Provide the (X, Y) coordinate of the cell's center where the given text is located.  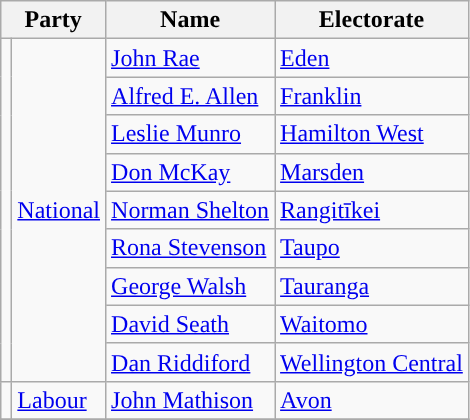
John Mathison (190, 400)
George Walsh (190, 286)
Waitomo (372, 324)
Marsden (372, 172)
Avon (372, 400)
Electorate (372, 20)
David Seath (190, 324)
Name (190, 20)
Eden (372, 58)
Tauranga (372, 286)
Alfred E. Allen (190, 96)
Party (54, 20)
Wellington Central (372, 362)
Don McKay (190, 172)
Hamilton West (372, 134)
John Rae (190, 58)
Rangitīkei (372, 210)
Franklin (372, 96)
Leslie Munro (190, 134)
Rona Stevenson (190, 248)
Norman Shelton (190, 210)
National (59, 210)
Taupo (372, 248)
Labour (59, 400)
Dan Riddiford (190, 362)
